Pinpoint the cell where the given text exists, returning its [X, Y] midpoint coordinate. 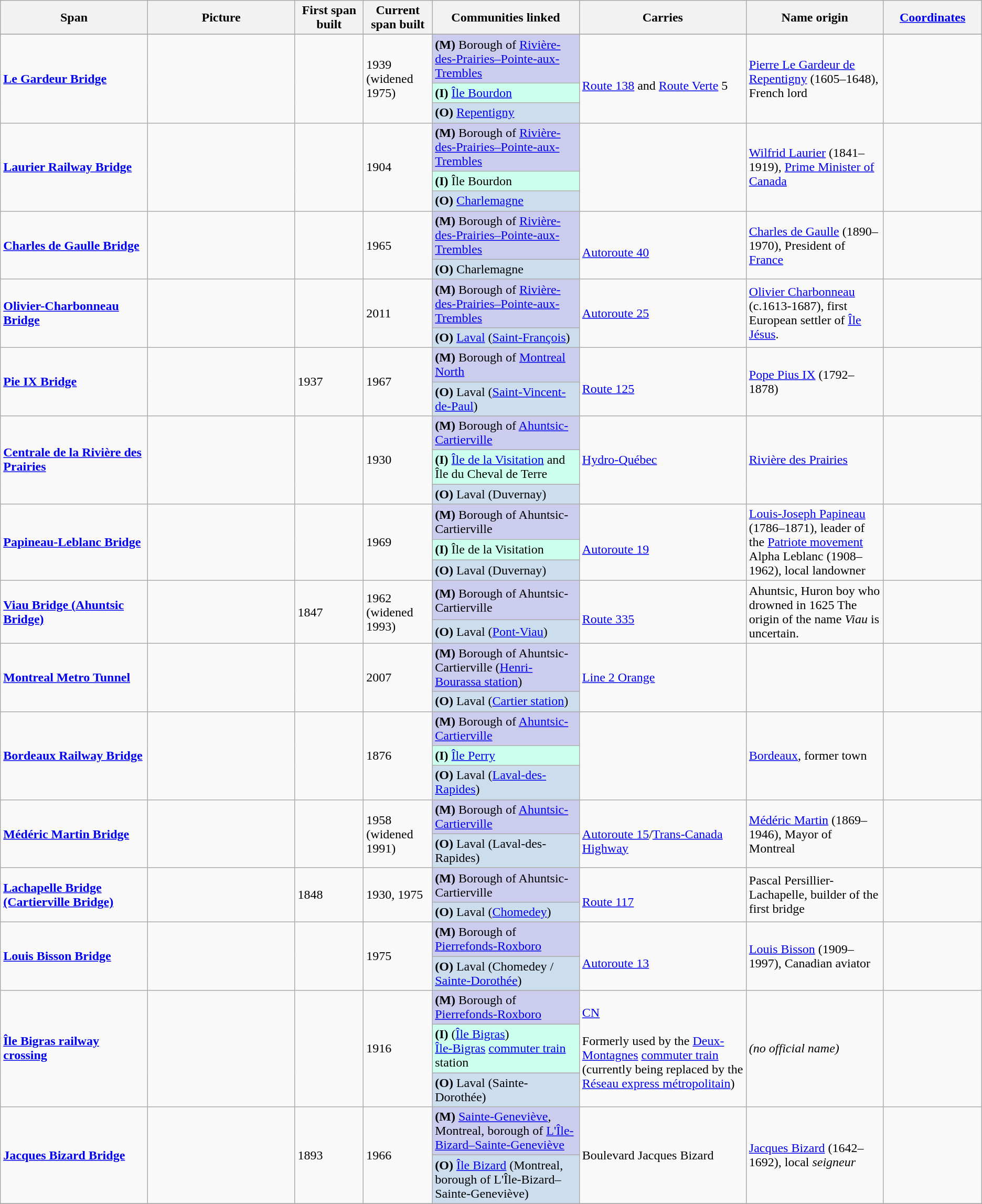
(O) Repentigny [506, 113]
(I) (Île Bigras)Île-Bigras commuter train station [506, 1049]
Louis Bisson Bridge [74, 956]
Pascal Persillier-Lachapelle, builder of the first bridge [815, 895]
Rivière des Prairies [815, 460]
Autoroute 13 [663, 956]
1847 [329, 612]
1958 (widened 1991) [398, 834]
1969 [398, 542]
Centrale de la Rivière des Prairies [74, 460]
1930, 1975 [398, 895]
Autoroute 25 [663, 313]
Autoroute 40 [663, 245]
Wilfrid Laurier (1841–1919), Prime Minister of Canada [815, 167]
1848 [329, 895]
1975 [398, 956]
(O) Île Bizard (Montreal, borough of L'Île-Bizard–Sainte-Geneviève) [506, 1179]
Jacques Bizard Bridge [74, 1155]
Autoroute 15/Trans-Canada Highway [663, 834]
(O) Laval (Cartier station) [506, 701]
Le Gardeur Bridge [74, 79]
Bordeaux Railway Bridge [74, 755]
Papineau-Leblanc Bridge [74, 542]
Picture [221, 18]
1939 (widened 1975) [398, 79]
(O) Laval (Saint-Vincent-de-Paul) [506, 399]
Route 117 [663, 895]
1916 [398, 1049]
Hydro-Québec [663, 460]
(M) Sainte-Geneviève, Montreal, borough of L'Île-Bizard–Sainte-Geneviève [506, 1131]
1930 [398, 460]
Route 125 [663, 381]
Boulevard Jacques Bizard [663, 1155]
(M) Borough of Ahuntsic-Cartierville (Henri-Bourassa station) [506, 667]
Carries [663, 18]
Autoroute 19 [663, 542]
Jacques Bizard (1642–1692), local seigneur [815, 1155]
Médéric Martin Bridge [74, 834]
Lachapelle Bridge (Cartierville Bridge) [74, 895]
First span built [329, 18]
Route 138 and Route Verte 5 [663, 79]
2007 [398, 677]
(O) Laval (Sainte-Dorothée) [506, 1090]
1876 [398, 755]
1967 [398, 381]
Current span built [398, 18]
1893 [329, 1155]
Pie IX Bridge [74, 381]
1965 [398, 245]
Route 335 [663, 612]
(O) Laval (Chomedey) [506, 912]
(O) Laval (Pont-Viau) [506, 632]
(I) Île de la Visitation and Île du Cheval de Terre [506, 467]
Louis Bisson (1909–1997), Canadian aviator [815, 956]
1904 [398, 167]
Pierre Le Gardeur de Repentigny (1605–1648), French lord [815, 79]
Ahuntsic, Huron boy who drowned in 1625 The origin of the name Viau is uncertain. [815, 612]
Name origin [815, 18]
Montreal Metro Tunnel [74, 677]
Laurier Railway Bridge [74, 167]
(I) Île Perry [506, 755]
Line 2 Orange [663, 677]
Charles de Gaulle (1890–1970), President of France [815, 245]
(O) Laval (Saint-François) [506, 337]
(I) Île de la Visitation [506, 550]
Louis-Joseph Papineau (1786–1871), leader of the Patriote movementAlpha Leblanc (1908–1962), local landowner [815, 542]
Span [74, 18]
1966 [398, 1155]
1937 [329, 381]
CNFormerly used by the Deux-Montagnes commuter train (currently being replaced by the Réseau express métropolitain) [663, 1049]
(M) Borough of Montreal North [506, 364]
Olivier Charbonneau (c.1613-1687), first European settler of Île Jésus. [815, 313]
1962 (widened 1993) [398, 612]
Viau Bridge (Ahuntsic Bridge) [74, 612]
Bordeaux, former town [815, 755]
(O) Laval (Chomedey / Sainte-Dorothée) [506, 973]
Communities linked [506, 18]
Coordinates [933, 18]
Médéric Martin (1869–1946), Mayor of Montreal [815, 834]
Charles de Gaulle Bridge [74, 245]
Île Bigras railway crossing [74, 1049]
(no official name) [815, 1049]
Olivier-Charbonneau Bridge [74, 313]
2011 [398, 313]
Pope Pius IX (1792–1878) [815, 381]
